Identify which cell holds the provided text, then report its [x, y] central coordinate. 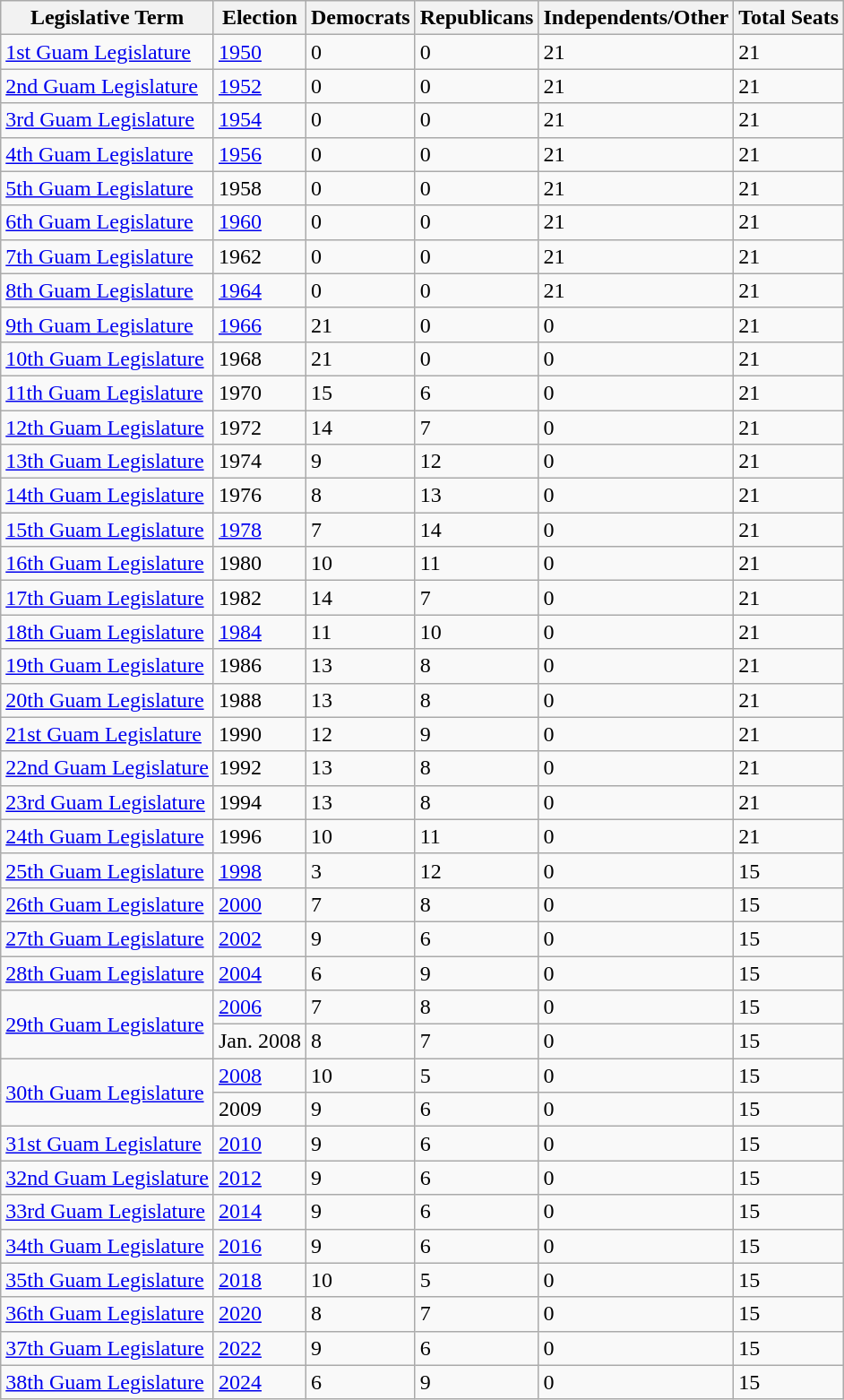
16th Guam Legislature [108, 564]
1998 [260, 870]
24th Guam Legislature [108, 836]
2024 [260, 1382]
2018 [260, 1280]
14th Guam Legislature [108, 496]
Democrats [360, 18]
Jan. 2008 [260, 1041]
Election [260, 18]
2022 [260, 1348]
2000 [260, 904]
29th Guam Legislature [108, 1024]
1954 [260, 120]
2004 [260, 972]
Total Seats [788, 18]
1962 [260, 256]
36th Guam Legislature [108, 1314]
27th Guam Legislature [108, 938]
18th Guam Legislature [108, 632]
7th Guam Legislature [108, 256]
1994 [260, 802]
1992 [260, 768]
1984 [260, 632]
25th Guam Legislature [108, 870]
23rd Guam Legislature [108, 802]
1952 [260, 86]
1982 [260, 598]
13th Guam Legislature [108, 462]
20th Guam Legislature [108, 700]
1968 [260, 359]
35th Guam Legislature [108, 1280]
1966 [260, 324]
32nd Guam Legislature [108, 1178]
3 [360, 870]
9th Guam Legislature [108, 324]
6th Guam Legislature [108, 222]
2nd Guam Legislature [108, 86]
38th Guam Legislature [108, 1382]
10th Guam Legislature [108, 359]
1978 [260, 530]
1988 [260, 700]
1996 [260, 836]
1964 [260, 290]
17th Guam Legislature [108, 598]
Republicans [477, 18]
28th Guam Legislature [108, 972]
1970 [260, 393]
2014 [260, 1212]
1st Guam Legislature [108, 52]
5th Guam Legislature [108, 188]
1976 [260, 496]
Legislative Term [108, 18]
2020 [260, 1314]
1974 [260, 462]
1980 [260, 564]
30th Guam Legislature [108, 1093]
2002 [260, 938]
1972 [260, 428]
34th Guam Legislature [108, 1246]
12th Guam Legislature [108, 428]
21st Guam Legislature [108, 734]
1960 [260, 222]
26th Guam Legislature [108, 904]
2006 [260, 1007]
2008 [260, 1076]
2010 [260, 1144]
31st Guam Legislature [108, 1144]
4th Guam Legislature [108, 154]
1986 [260, 666]
8th Guam Legislature [108, 290]
1950 [260, 52]
19th Guam Legislature [108, 666]
2016 [260, 1246]
37th Guam Legislature [108, 1348]
Independents/Other [636, 18]
3rd Guam Legislature [108, 120]
11th Guam Legislature [108, 393]
2009 [260, 1110]
1990 [260, 734]
22nd Guam Legislature [108, 768]
2012 [260, 1178]
1956 [260, 154]
1958 [260, 188]
33rd Guam Legislature [108, 1212]
15th Guam Legislature [108, 530]
